Capture the cell that displays the provided text and extract its (X, Y) central coordinate. 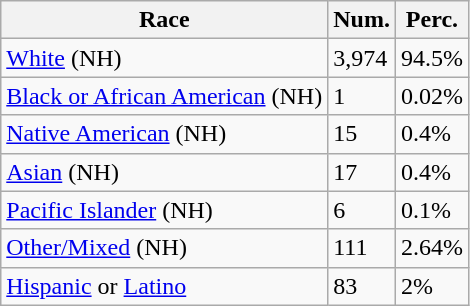
Other/Mixed (NH) (164, 248)
Race (164, 20)
94.5% (432, 58)
83 (362, 286)
6 (362, 210)
0.1% (432, 210)
Num. (362, 20)
Native American (NH) (164, 134)
2% (432, 286)
Black or African American (NH) (164, 96)
Perc. (432, 20)
White (NH) (164, 58)
Pacific Islander (NH) (164, 210)
1 (362, 96)
Asian (NH) (164, 172)
111 (362, 248)
0.02% (432, 96)
2.64% (432, 248)
15 (362, 134)
17 (362, 172)
Hispanic or Latino (164, 286)
3,974 (362, 58)
